Determine the (x, y) coordinate at the center of the cell enclosing the given text.  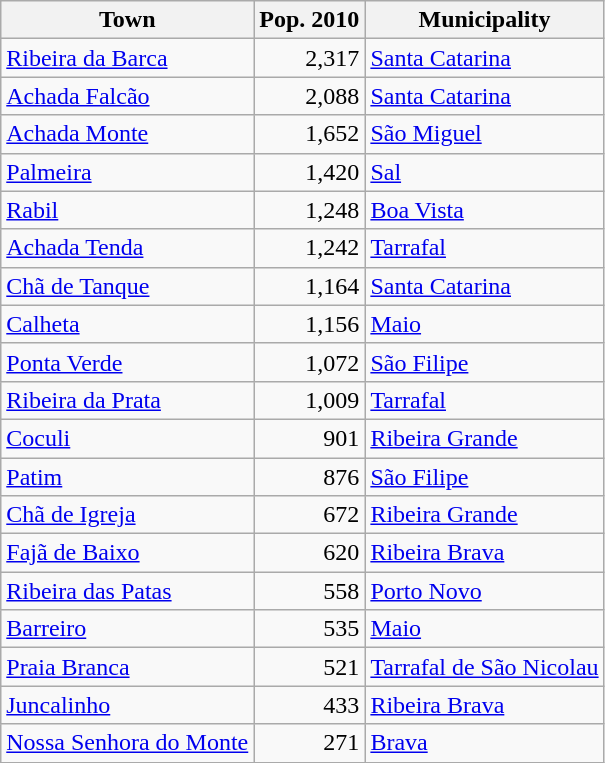
Sal (484, 172)
1,248 (310, 210)
Ribeira das Patas (128, 591)
Boa Vista (484, 210)
620 (310, 553)
Achada Tenda (128, 248)
Juncalinho (128, 705)
Ribeira da Prata (128, 400)
558 (310, 591)
Rabil (128, 210)
672 (310, 515)
Nossa Senhora do Monte (128, 743)
Municipality (484, 20)
876 (310, 477)
Ribeira da Barca (128, 58)
Ponta Verde (128, 362)
1,164 (310, 286)
535 (310, 629)
Chã de Tanque (128, 286)
Chã de Igreja (128, 515)
Achada Monte (128, 134)
Fajã de Baixo (128, 553)
Brava (484, 743)
Coculi (128, 438)
Town (128, 20)
433 (310, 705)
Porto Novo (484, 591)
1,072 (310, 362)
1,156 (310, 324)
Praia Branca (128, 667)
1,652 (310, 134)
Tarrafal de São Nicolau (484, 667)
901 (310, 438)
521 (310, 667)
271 (310, 743)
Calheta (128, 324)
2,088 (310, 96)
Barreiro (128, 629)
Achada Falcão (128, 96)
1,009 (310, 400)
São Miguel (484, 134)
Palmeira (128, 172)
1,242 (310, 248)
Patim (128, 477)
Pop. 2010 (310, 20)
1,420 (310, 172)
2,317 (310, 58)
